Identify which cell holds the provided text, then report its [x, y] central coordinate. 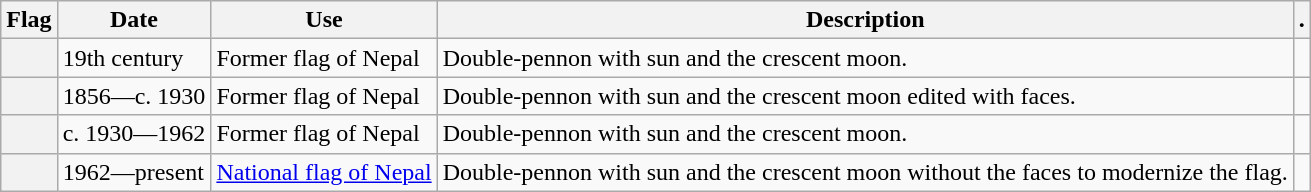
Date [134, 20]
Double-pennon with sun and the crescent moon edited with faces. [865, 96]
1856—c. 1930 [134, 96]
National flag of Nepal [324, 172]
Description [865, 20]
Double-pennon with sun and the crescent moon without the faces to modernize the flag. [865, 172]
19th century [134, 58]
Flag [29, 20]
. [1302, 20]
Use [324, 20]
1962—present [134, 172]
c. 1930—1962 [134, 134]
